Extract the (X, Y) coordinate from the center of the cell holding the provided text.  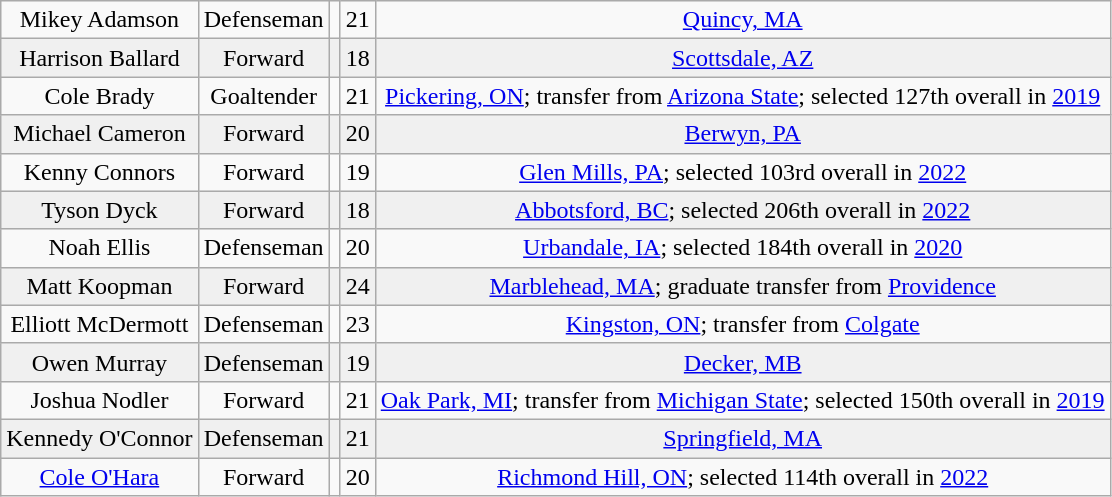
Quincy, MA (742, 20)
Urbandale, IA; selected 184th overall in 2020 (742, 248)
Berwyn, PA (742, 134)
Kingston, ON; transfer from Colgate (742, 324)
Tyson Dyck (100, 210)
Mikey Adamson (100, 20)
Cole O'Hara (100, 477)
Richmond Hill, ON; selected 114th overall in 2022 (742, 477)
Noah Ellis (100, 248)
Abbotsford, BC; selected 206th overall in 2022 (742, 210)
Springfield, MA (742, 438)
Kenny Connors (100, 172)
24 (358, 286)
Oak Park, MI; transfer from Michigan State; selected 150th overall in 2019 (742, 400)
Scottsdale, AZ (742, 58)
Elliott McDermott (100, 324)
Owen Murray (100, 362)
23 (358, 324)
Decker, MB (742, 362)
Harrison Ballard (100, 58)
Goaltender (264, 96)
Pickering, ON; transfer from Arizona State; selected 127th overall in 2019 (742, 96)
Joshua Nodler (100, 400)
Marblehead, MA; graduate transfer from Providence (742, 286)
Michael Cameron (100, 134)
Glen Mills, PA; selected 103rd overall in 2022 (742, 172)
Matt Koopman (100, 286)
Kennedy O'Connor (100, 438)
Cole Brady (100, 96)
